Search for the cell housing the specified text and yield its [x, y] center coordinate. 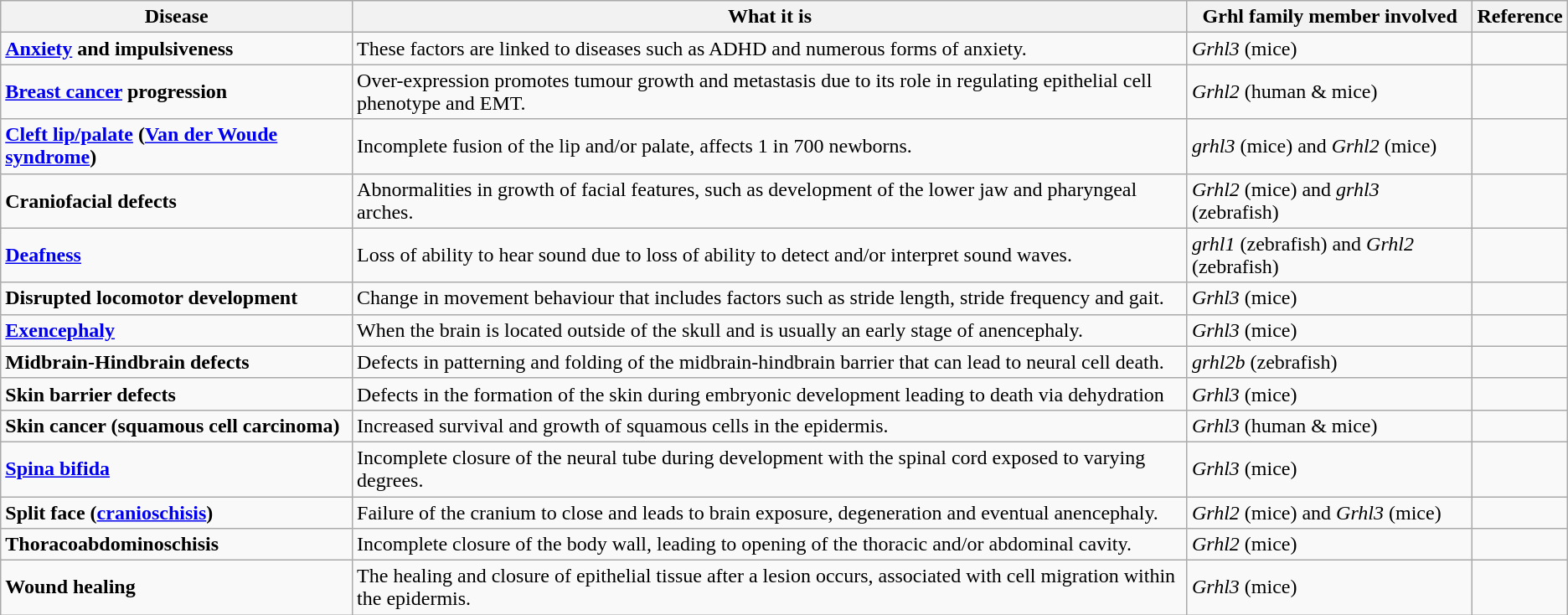
Over-expression promotes tumour growth and metastasis due to its role in regulating epithelial cell phenotype and EMT. [771, 92]
Grhl2 (mice) and grhl3 (zebrafish) [1330, 201]
When the brain is located outside of the skull and is usually an early stage of anencephaly. [771, 330]
Exencephaly [177, 330]
Abnormalities in growth of facial features, such as development of the lower jaw and pharyngeal arches. [771, 201]
What it is [771, 17]
Grhl2 (human & mice) [1330, 92]
Thoracoabdominoschisis [177, 545]
The healing and closure of epithelial tissue after a lesion occurs, associated with cell migration within the epidermis. [771, 588]
Split face (cranioschisis) [177, 512]
Midbrain-Hindbrain defects [177, 362]
Change in movement behaviour that includes factors such as stride length, stride frequency and gait. [771, 298]
Loss of ability to hear sound due to loss of ability to detect and/or interpret sound waves. [771, 255]
Wound healing [177, 588]
Disrupted locomotor development [177, 298]
Incomplete fusion of the lip and/or palate, affects 1 in 700 newborns. [771, 146]
Deafness [177, 255]
Incomplete closure of the neural tube during development with the spinal cord exposed to varying degrees. [771, 469]
Anxiety and impulsiveness [177, 49]
Skin cancer (squamous cell carcinoma) [177, 426]
grhl3 (mice) and Grhl2 (mice) [1330, 146]
grhl2b (zebrafish) [1330, 362]
Reference [1519, 17]
Spina bifida [177, 469]
Craniofacial defects [177, 201]
Failure of the cranium to close and leads to brain exposure, degeneration and eventual anencephaly. [771, 512]
Cleft lip/palate (Van der Woude syndrome) [177, 146]
These factors are linked to diseases such as ADHD and numerous forms of anxiety. [771, 49]
Grhl2 (mice) and Grhl3 (mice) [1330, 512]
grhl1 (zebrafish) and Grhl2 (zebrafish) [1330, 255]
Grhl3 (human & mice) [1330, 426]
Defects in patterning and folding of the midbrain-hindbrain barrier that can lead to neural cell death. [771, 362]
Grhl2 (mice) [1330, 545]
Breast cancer progression [177, 92]
Increased survival and growth of squamous cells in the epidermis. [771, 426]
Incomplete closure of the body wall, leading to opening of the thoracic and/or abdominal cavity. [771, 545]
Disease [177, 17]
Skin barrier defects [177, 394]
Grhl family member involved [1330, 17]
Defects in the formation of the skin during embryonic development leading to death via dehydration [771, 394]
